Scan for the cell matching the given text and deliver its (x, y) coordinate at center. 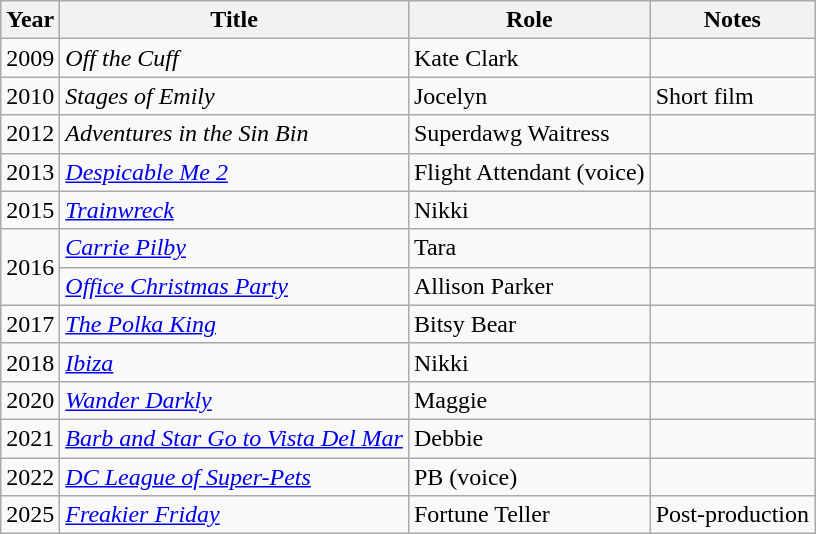
Despicable Me 2 (234, 172)
Office Christmas Party (234, 286)
2017 (30, 324)
Barb and Star Go to Vista Del Mar (234, 438)
Off the Cuff (234, 58)
2013 (30, 172)
Kate Clark (529, 58)
Flight Attendant (voice) (529, 172)
Role (529, 20)
2025 (30, 515)
Trainwreck (234, 210)
Maggie (529, 400)
Freakier Friday (234, 515)
Year (30, 20)
Adventures in the Sin Bin (234, 134)
Short film (732, 96)
Fortune Teller (529, 515)
Wander Darkly (234, 400)
Tara (529, 248)
The Polka King (234, 324)
2018 (30, 362)
2009 (30, 58)
Stages of Emily (234, 96)
2020 (30, 400)
2015 (30, 210)
2010 (30, 96)
2022 (30, 477)
DC League of Super-Pets (234, 477)
Carrie Pilby (234, 248)
Bitsy Bear (529, 324)
Jocelyn (529, 96)
Ibiza (234, 362)
Allison Parker (529, 286)
Superdawg Waitress (529, 134)
2016 (30, 267)
Post-production (732, 515)
2021 (30, 438)
Title (234, 20)
Notes (732, 20)
Debbie (529, 438)
PB (voice) (529, 477)
2012 (30, 134)
